Locate the cell with the specified text and output its [X, Y] center coordinate. 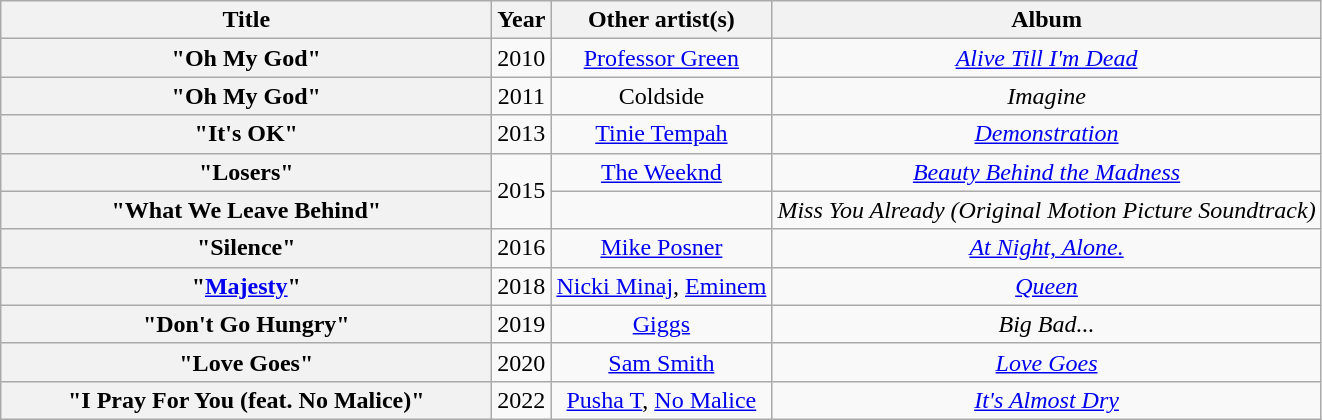
Queen [1046, 286]
At Night, Alone. [1046, 248]
Pusha T, No Malice [662, 400]
"Don't Go Hungry" [246, 324]
2011 [522, 96]
2018 [522, 286]
Giggs [662, 324]
Mike Posner [662, 248]
2020 [522, 362]
2016 [522, 248]
Title [246, 20]
It's Almost Dry [1046, 400]
Professor Green [662, 58]
"Love Goes" [246, 362]
Tinie Tempah [662, 134]
Sam Smith [662, 362]
Nicki Minaj, Eminem [662, 286]
"It's OK" [246, 134]
"What We Leave Behind" [246, 210]
Big Bad... [1046, 324]
Imagine [1046, 96]
2010 [522, 58]
"I Pray For You (feat. No Malice)" [246, 400]
Other artist(s) [662, 20]
2019 [522, 324]
Album [1046, 20]
Love Goes [1046, 362]
Demonstration [1046, 134]
Coldside [662, 96]
Miss You Already (Original Motion Picture Soundtrack) [1046, 210]
The Weeknd [662, 172]
"Losers" [246, 172]
2015 [522, 191]
"Majesty" [246, 286]
Beauty Behind the Madness [1046, 172]
2022 [522, 400]
Alive Till I'm Dead [1046, 58]
"Silence" [246, 248]
2013 [522, 134]
Year [522, 20]
